Extract the (X, Y) coordinate from the center of the cell holding the provided text.  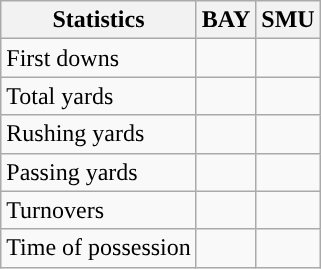
First downs (99, 58)
SMU (288, 20)
Passing yards (99, 172)
BAY (226, 20)
Statistics (99, 20)
Rushing yards (99, 134)
Time of possession (99, 248)
Turnovers (99, 210)
Total yards (99, 96)
